Extract the (X, Y) coordinate from the center of the cell holding the provided text.  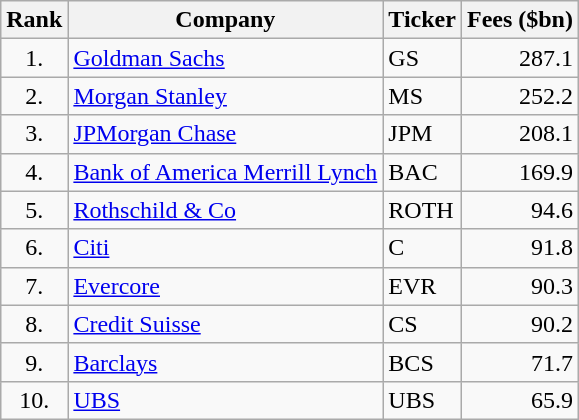
Ticker (422, 20)
9. (34, 362)
7. (34, 286)
252.2 (520, 96)
Barclays (226, 362)
BCS (422, 362)
EVR (422, 286)
Citi (226, 248)
MS (422, 96)
90.3 (520, 286)
94.6 (520, 210)
Evercore (226, 286)
90.2 (520, 324)
Fees ($bn) (520, 20)
CS (422, 324)
6. (34, 248)
8. (34, 324)
71.7 (520, 362)
208.1 (520, 134)
Rank (34, 20)
GS (422, 58)
91.8 (520, 248)
4. (34, 172)
Credit Suisse (226, 324)
3. (34, 134)
JPM (422, 134)
C (422, 248)
Rothschild & Co (226, 210)
10. (34, 400)
Company (226, 20)
65.9 (520, 400)
2. (34, 96)
287.1 (520, 58)
JPMorgan Chase (226, 134)
ROTH (422, 210)
Goldman Sachs (226, 58)
Morgan Stanley (226, 96)
1. (34, 58)
BAC (422, 172)
5. (34, 210)
169.9 (520, 172)
Bank of America Merrill Lynch (226, 172)
